Detect which cell encompasses the target text, then output its (X, Y) center coordinate. 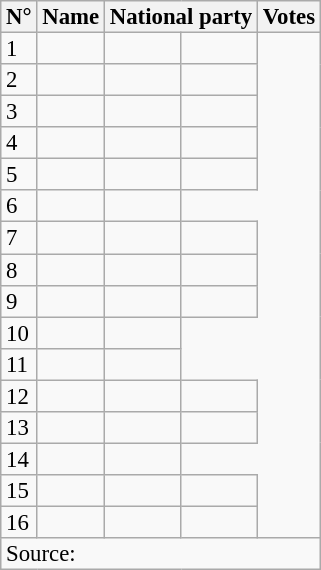
1 (19, 49)
9 (19, 301)
4 (19, 143)
8 (19, 270)
10 (19, 333)
3 (19, 112)
13 (19, 428)
15 (19, 491)
5 (19, 175)
2 (19, 80)
14 (19, 459)
6 (19, 206)
Source: (161, 554)
12 (19, 396)
11 (19, 364)
7 (19, 238)
National party (180, 17)
Name (71, 17)
N° (19, 17)
16 (19, 522)
Votes (288, 17)
